Determine the (X, Y) coordinate at the center of the cell enclosing the given text.  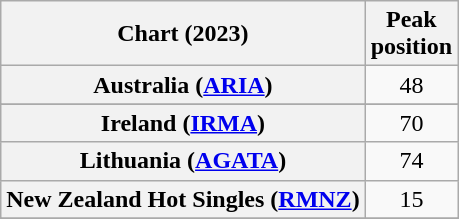
Peakposition (411, 34)
Australia (ARIA) (183, 85)
Lithuania (AGATA) (183, 161)
Ireland (IRMA) (183, 123)
70 (411, 123)
74 (411, 161)
48 (411, 85)
15 (411, 199)
Chart (2023) (183, 34)
New Zealand Hot Singles (RMNZ) (183, 199)
